Pinpoint the cell where the given text exists, returning its [x, y] midpoint coordinate. 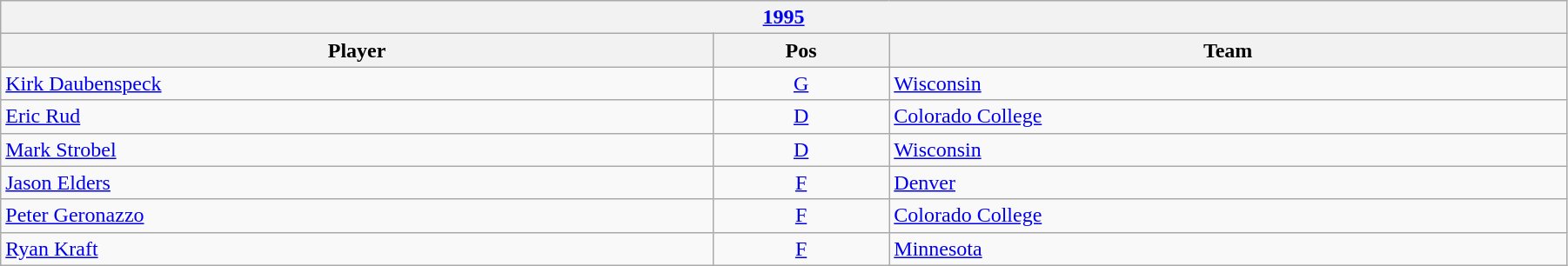
Peter Geronazzo [357, 216]
Kirk Daubenspeck [357, 83]
1995 [784, 17]
Team [1229, 50]
Player [357, 50]
Eric Rud [357, 116]
Jason Elders [357, 183]
Minnesota [1229, 249]
G [801, 83]
Mark Strobel [357, 150]
Pos [801, 50]
Ryan Kraft [357, 249]
Denver [1229, 183]
